Find where the given text appears and provide that cell's center as [x, y] coordinate. 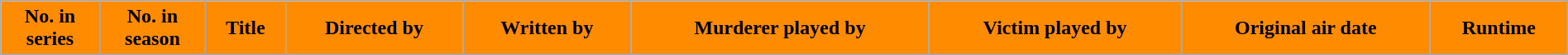
Original air date [1305, 28]
Victim played by [1055, 28]
No. inseason [152, 28]
Written by [547, 28]
Runtime [1499, 28]
Directed by [374, 28]
Murderer played by [780, 28]
No. inseries [50, 28]
Title [246, 28]
